Extract the [x, y] coordinate from the center of the cell holding the provided text.  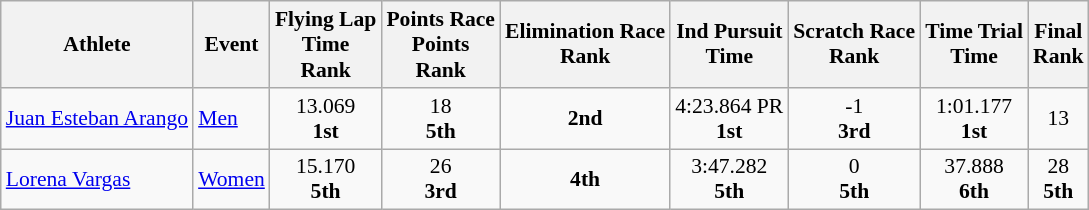
Ind PursuitTime [729, 44]
3:47.2825th [729, 180]
37.8886th [974, 180]
-13rd [854, 118]
263rd [440, 180]
4th [585, 180]
Points RacePointsRank [440, 44]
Athlete [97, 44]
13.0691st [326, 118]
185th [440, 118]
FinalRank [1058, 44]
15.1705th [326, 180]
2nd [585, 118]
13 [1058, 118]
Event [232, 44]
285th [1058, 180]
Women [232, 180]
4:23.864 PR1st [729, 118]
Men [232, 118]
Elimination RaceRank [585, 44]
1:01.1771st [974, 118]
Time TrialTime [974, 44]
Juan Esteban Arango [97, 118]
Scratch RaceRank [854, 44]
05th [854, 180]
Flying LapTimeRank [326, 44]
Lorena Vargas [97, 180]
